Find where the given text appears and provide that cell's center as [X, Y] coordinate. 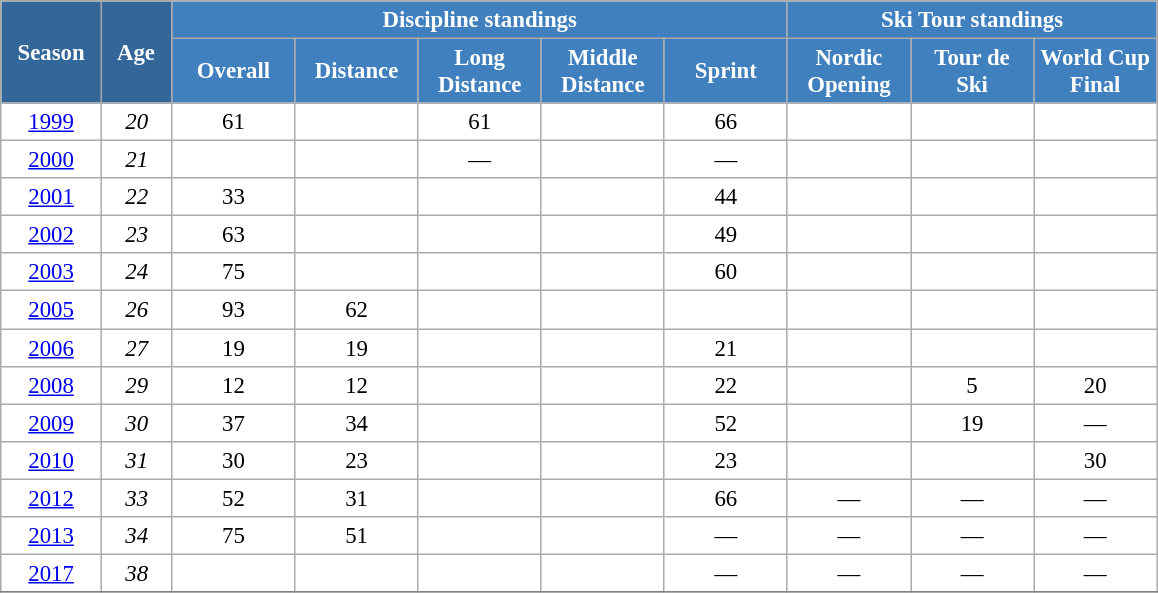
51 [356, 536]
2002 [52, 235]
NordicOpening [848, 72]
2017 [52, 573]
24 [136, 273]
93 [234, 310]
2000 [52, 160]
60 [726, 273]
2003 [52, 273]
26 [136, 310]
2006 [52, 348]
29 [136, 385]
Middle Distance [602, 72]
49 [726, 235]
62 [356, 310]
Overall [234, 72]
1999 [52, 122]
44 [726, 197]
Long Distance [480, 72]
2008 [52, 385]
Distance [356, 72]
63 [234, 235]
2001 [52, 197]
Season [52, 52]
2013 [52, 536]
2012 [52, 498]
38 [136, 573]
27 [136, 348]
2010 [52, 460]
2005 [52, 310]
2009 [52, 423]
Ski Tour standings [972, 20]
37 [234, 423]
Tour deSki [972, 72]
5 [972, 385]
Discipline standings [480, 20]
Sprint [726, 72]
World CupFinal [1096, 72]
Age [136, 52]
